Scan for the cell matching the given text and deliver its [X, Y] coordinate at center. 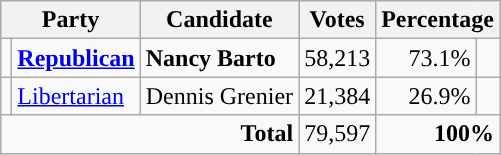
Republican [76, 58]
79,597 [338, 134]
21,384 [338, 96]
58,213 [338, 58]
Candidate [219, 20]
Percentage [438, 20]
100% [438, 134]
Dennis Grenier [219, 96]
73.1% [426, 58]
Total [150, 134]
Votes [338, 20]
Libertarian [76, 96]
Nancy Barto [219, 58]
Party [71, 20]
26.9% [426, 96]
